Locate the cell with the specified text and output its [x, y] center coordinate. 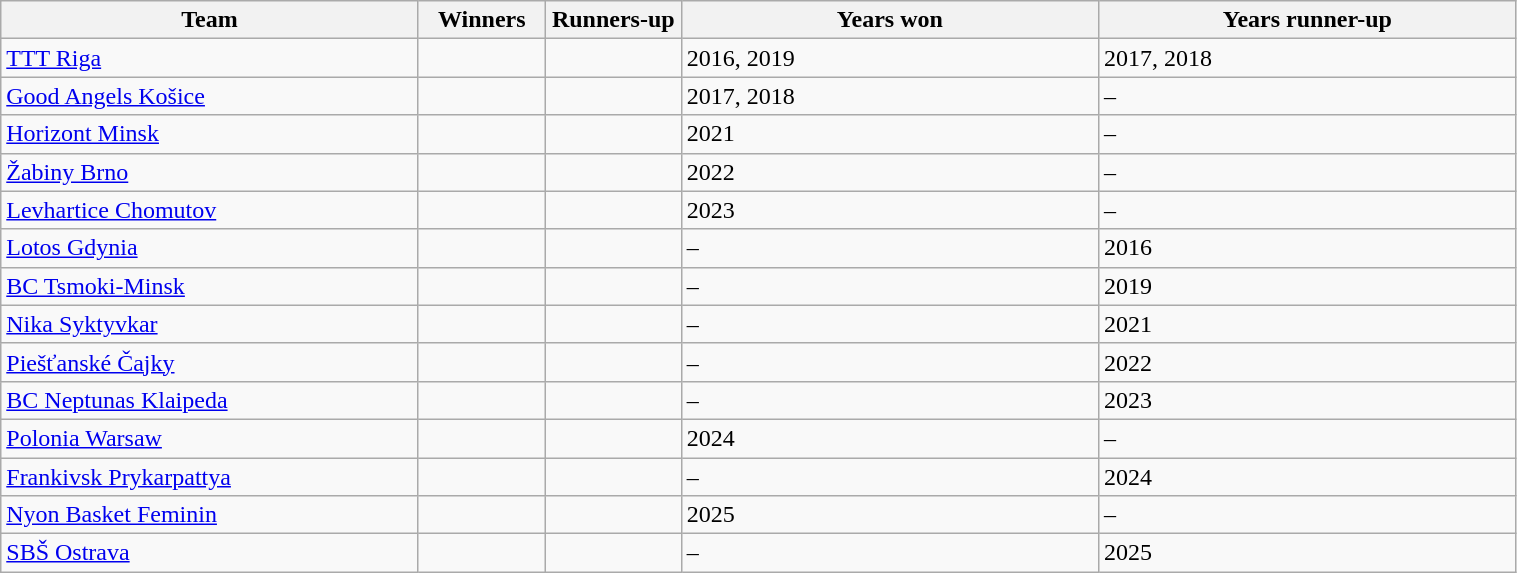
Lotos Gdynia [210, 248]
2016, 2019 [890, 58]
2019 [1308, 286]
Levhartice Chomutov [210, 210]
Team [210, 20]
Frankivsk Prykarpattya [210, 477]
Years won [890, 20]
Piešťanské Čajky [210, 362]
Horizont Minsk [210, 134]
TTT Riga [210, 58]
Nika Syktyvkar [210, 324]
Runners-up [613, 20]
SBŠ Ostrava [210, 553]
Winners [482, 20]
BC Tsmoki-Minsk [210, 286]
Polonia Warsaw [210, 438]
Nyon Basket Feminin [210, 515]
Žabiny Brno [210, 172]
BC Neptunas Klaipeda [210, 400]
Good Angels Košice [210, 96]
Years runner-up [1308, 20]
2016 [1308, 248]
